Provide the [x, y] coordinate of the cell's center where the given text is located.  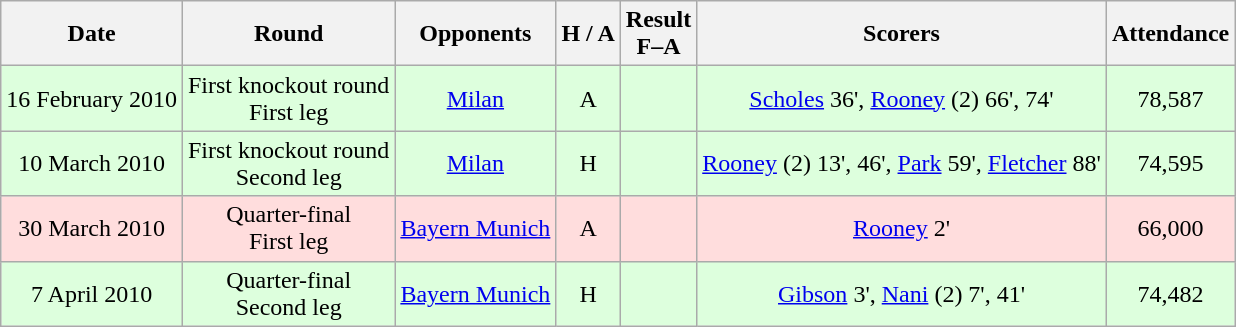
16 February 2010 [92, 98]
10 March 2010 [92, 164]
Rooney (2) 13', 46', Park 59', Fletcher 88' [902, 164]
First knockout roundSecond leg [288, 164]
Date [92, 34]
Opponents [476, 34]
Quarter-finalFirst leg [288, 228]
Quarter-finalSecond leg [288, 294]
First knockout roundFirst leg [288, 98]
30 March 2010 [92, 228]
H / A [588, 34]
Attendance [1170, 34]
66,000 [1170, 228]
78,587 [1170, 98]
74,482 [1170, 294]
ResultF–A [658, 34]
Rooney 2' [902, 228]
74,595 [1170, 164]
Round [288, 34]
Scholes 36', Rooney (2) 66', 74' [902, 98]
Gibson 3', Nani (2) 7', 41' [902, 294]
7 April 2010 [92, 294]
Scorers [902, 34]
